Scan for the cell matching the given text and deliver its (x, y) coordinate at center. 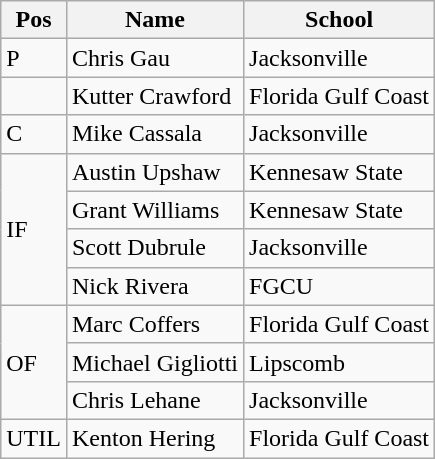
Kenton Hering (154, 438)
Austin Upshaw (154, 172)
Chris Gau (154, 58)
Name (154, 20)
P (34, 58)
Lipscomb (340, 362)
Kutter Crawford (154, 96)
Pos (34, 20)
Chris Lehane (154, 400)
School (340, 20)
Mike Cassala (154, 134)
Scott Dubrule (154, 248)
Marc Coffers (154, 324)
UTIL (34, 438)
IF (34, 229)
C (34, 134)
Nick Rivera (154, 286)
Grant Williams (154, 210)
Michael Gigliotti (154, 362)
FGCU (340, 286)
OF (34, 362)
